Provide the (x, y) coordinate of the cell's center where the given text is located.  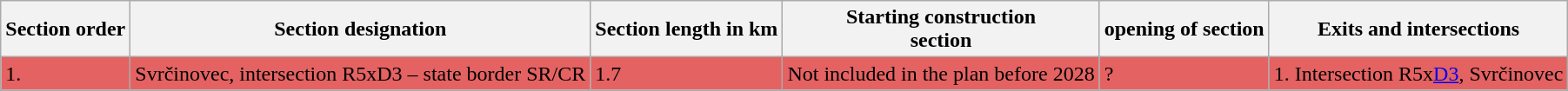
1. Intersection R5xD3, Svrčinovec (1418, 74)
Section length in km (687, 29)
Not included in the plan before 2028 (941, 74)
opening of section (1184, 29)
Section designation (360, 29)
1. (66, 74)
1.7 (687, 74)
Svrčinovec, intersection R5xD3 – state border SR/CR (360, 74)
Exits and intersections (1418, 29)
Section order (66, 29)
? (1184, 74)
Starting constructionsection (941, 29)
